Provide the [X, Y] coordinate of the cell's center where the given text is located.  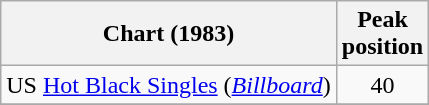
Chart (1983) [169, 34]
US Hot Black Singles (Billboard) [169, 85]
40 [382, 85]
Peakposition [382, 34]
